Search for the cell housing the specified text and yield its [x, y] center coordinate. 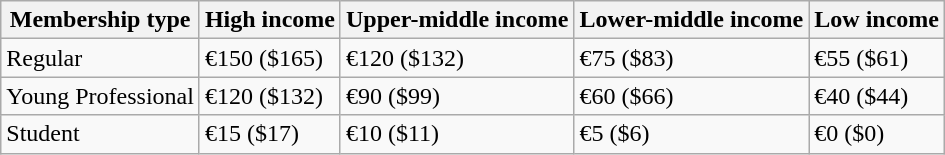
Low income [877, 20]
Student [100, 134]
€75 ($83) [692, 58]
High income [270, 20]
€90 ($99) [456, 96]
€5 ($6) [692, 134]
Regular [100, 58]
€40 ($44) [877, 96]
Membership type [100, 20]
Upper-middle income [456, 20]
€15 ($17) [270, 134]
€0 ($0) [877, 134]
€150 ($165) [270, 58]
Young Professional [100, 96]
Lower-middle income [692, 20]
€60 ($66) [692, 96]
€10 ($11) [456, 134]
€55 ($61) [877, 58]
